Return (X, Y) of the center of cell containing provided text 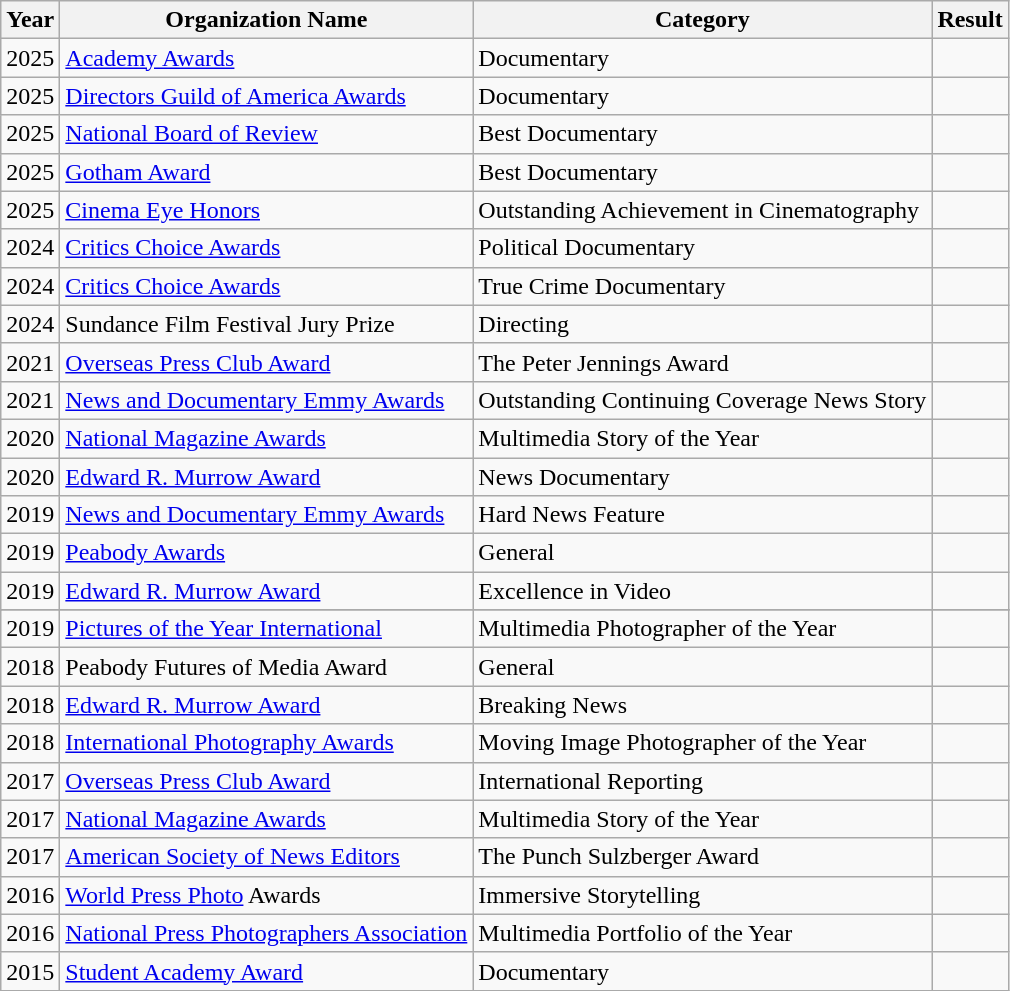
American Society of News Editors (266, 857)
True Crime Documentary (702, 286)
Outstanding Achievement in Cinematography (702, 210)
Sundance Film Festival Jury Prize (266, 324)
Pictures of the Year International (266, 629)
Directing (702, 324)
Excellence in Video (702, 591)
Immersive Storytelling (702, 895)
The Punch Sulzberger Award (702, 857)
National Board of Review (266, 134)
Result (970, 20)
Student Academy Award (266, 971)
Multimedia Photographer of the Year (702, 629)
World Press Photo Awards (266, 895)
Category (702, 20)
2015 (30, 971)
International Reporting (702, 781)
Directors Guild of America Awards (266, 96)
Peabody Futures of Media Award (266, 667)
The Peter Jennings Award (702, 362)
Gotham Award (266, 172)
Outstanding Continuing Coverage News Story (702, 400)
Multimedia Portfolio of the Year (702, 933)
News Documentary (702, 477)
Peabody Awards (266, 553)
Cinema Eye Honors (266, 210)
Political Documentary (702, 248)
Academy Awards (266, 58)
Organization Name (266, 20)
Moving Image Photographer of the Year (702, 743)
Year (30, 20)
Hard News Feature (702, 515)
International Photography Awards (266, 743)
National Press Photographers Association (266, 933)
Breaking News (702, 705)
